Output the [X, Y] coordinate of the center of the cell containing the given text.  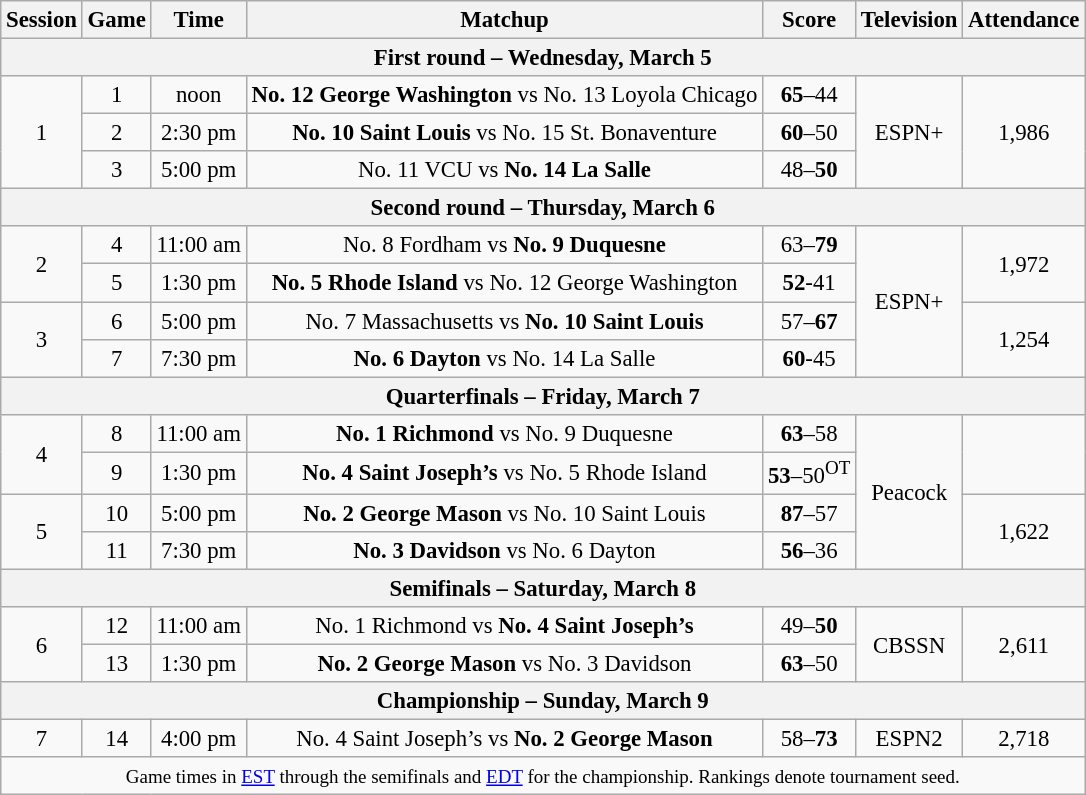
53–50OT [810, 473]
1,986 [1024, 132]
No. 12 George Washington vs No. 13 Loyola Chicago [504, 95]
48–50 [810, 170]
Television [910, 20]
Time [198, 20]
No. 8 Fordham vs No. 9 Duquesne [504, 245]
2:30 pm [198, 133]
CBSSN [910, 644]
Semifinals – Saturday, March 8 [543, 588]
No. 1 Richmond vs No. 4 Saint Joseph’s [504, 626]
63–50 [810, 664]
8 [116, 433]
56–36 [810, 551]
57–67 [810, 321]
Quarterfinals – Friday, March 7 [543, 396]
2,611 [1024, 644]
No. 4 Saint Joseph’s vs No. 2 George Mason [504, 739]
Peacock [910, 492]
No. 4 Saint Joseph’s vs No. 5 Rhode Island [504, 473]
1,254 [1024, 340]
No. 10 Saint Louis vs No. 15 St. Bonaventure [504, 133]
No. 5 Rhode Island vs No. 12 George Washington [504, 283]
87–57 [810, 513]
4:00 pm [198, 739]
Matchup [504, 20]
14 [116, 739]
1,622 [1024, 532]
noon [198, 95]
58–73 [810, 739]
63–79 [810, 245]
ESPN2 [910, 739]
2,718 [1024, 739]
13 [116, 664]
Championship – Sunday, March 9 [543, 701]
9 [116, 473]
12 [116, 626]
No. 3 Davidson vs No. 6 Dayton [504, 551]
60-45 [810, 358]
No. 2 George Mason vs No. 10 Saint Louis [504, 513]
Attendance [1024, 20]
10 [116, 513]
No. 7 Massachusetts vs No. 10 Saint Louis [504, 321]
1,972 [1024, 264]
63–58 [810, 433]
First round – Wednesday, March 5 [543, 58]
Second round – Thursday, March 6 [543, 208]
Session [42, 20]
No. 6 Dayton vs No. 14 La Salle [504, 358]
11 [116, 551]
No. 2 George Mason vs No. 3 Davidson [504, 664]
52-41 [810, 283]
60–50 [810, 133]
65–44 [810, 95]
49–50 [810, 626]
Game [116, 20]
No. 11 VCU vs No. 14 La Salle [504, 170]
No. 1 Richmond vs No. 9 Duquesne [504, 433]
Score [810, 20]
Game times in EST through the semifinals and EDT for the championship. Rankings denote tournament seed. [543, 776]
